Locate the cell with the specified text and output its [x, y] center coordinate. 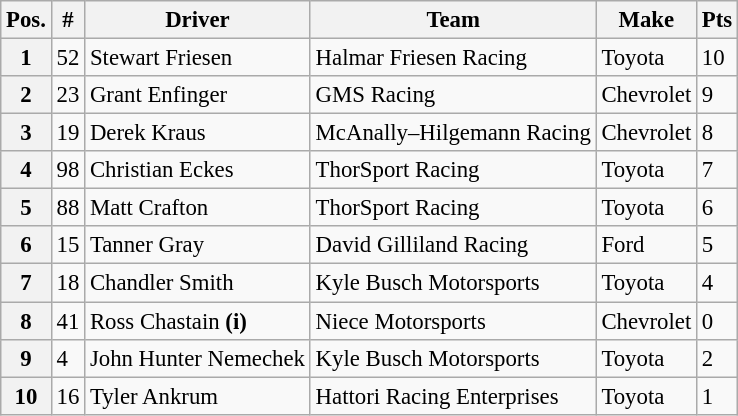
Chandler Smith [198, 283]
19 [68, 133]
Niece Motorsports [453, 321]
3 [26, 133]
Pts [718, 20]
Hattori Racing Enterprises [453, 396]
16 [68, 396]
Matt Crafton [198, 208]
Stewart Friesen [198, 58]
Team [453, 20]
GMS Racing [453, 95]
Make [646, 20]
Driver [198, 20]
John Hunter Nemechek [198, 358]
Tyler Ankrum [198, 396]
Grant Enfinger [198, 95]
Ford [646, 245]
18 [68, 283]
Pos. [26, 20]
David Gilliland Racing [453, 245]
Christian Eckes [198, 170]
88 [68, 208]
23 [68, 95]
41 [68, 321]
Ross Chastain (i) [198, 321]
Halmar Friesen Racing [453, 58]
McAnally–Hilgemann Racing [453, 133]
15 [68, 245]
# [68, 20]
52 [68, 58]
0 [718, 321]
98 [68, 170]
Derek Kraus [198, 133]
Tanner Gray [198, 245]
